Locate the cell with the specified text and output its [X, Y] center coordinate. 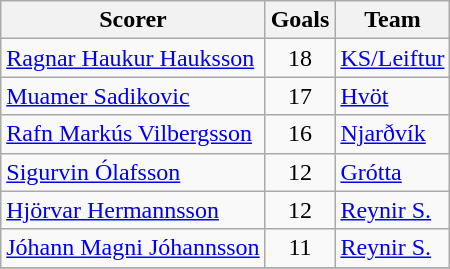
Hvöt [392, 96]
16 [300, 134]
Jóhann Magni Jóhannsson [133, 248]
Sigurvin Ólafsson [133, 172]
Muamer Sadikovic [133, 96]
18 [300, 58]
Njarðvík [392, 134]
17 [300, 96]
Rafn Markús Vilbergsson [133, 134]
KS/Leiftur [392, 58]
Ragnar Haukur Hauksson [133, 58]
Grótta [392, 172]
Scorer [133, 20]
11 [300, 248]
Team [392, 20]
Goals [300, 20]
Hjörvar Hermannsson [133, 210]
